Capture the cell that displays the provided text and extract its (X, Y) central coordinate. 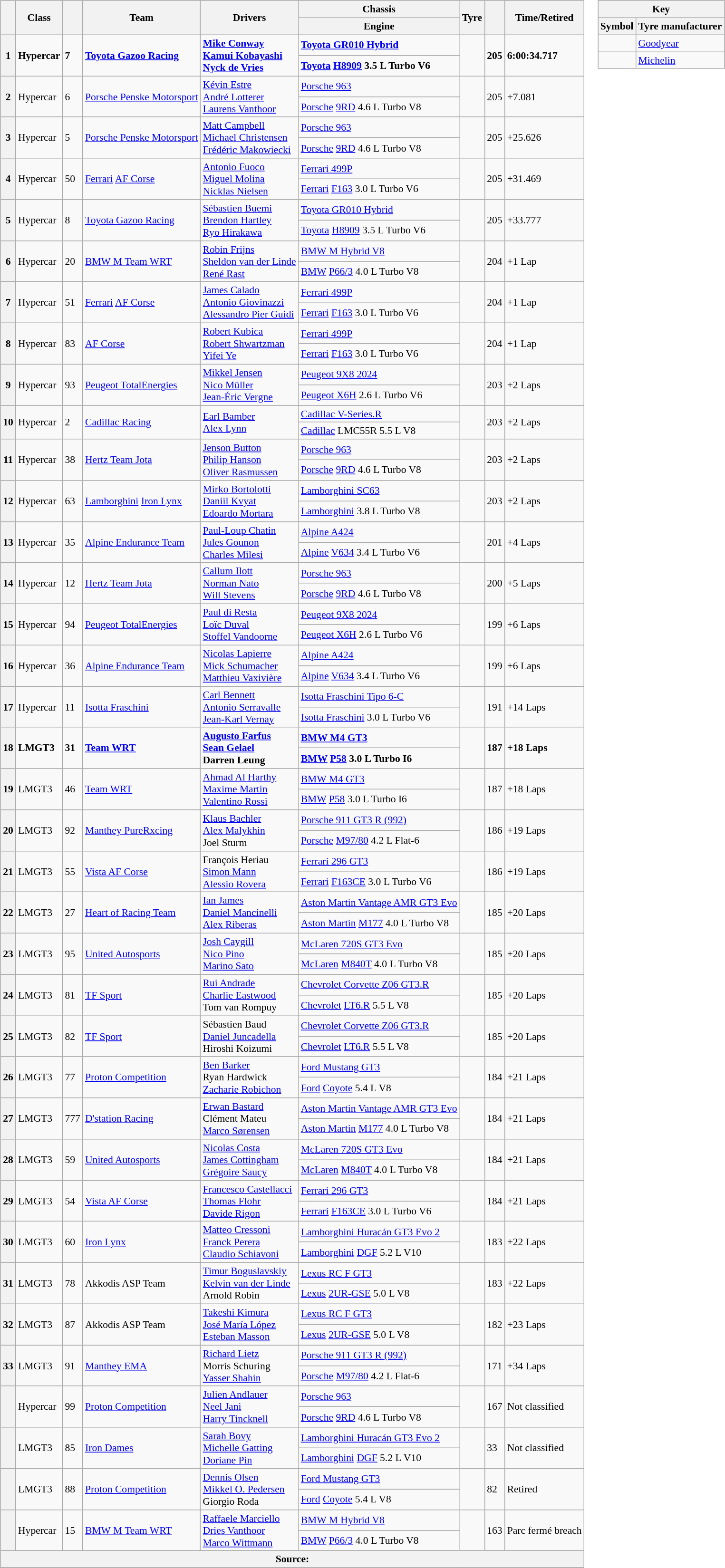
93 (72, 385)
23 (8, 953)
99 (72, 1407)
94 (72, 625)
Sarah Bovy Michelle Gatting Doriane Pin (250, 1448)
+25.626 (545, 138)
Engine (379, 26)
Matteo Cressoni Franck Perera Claudio Schiavoni (250, 1242)
19 (8, 789)
Mike Conway Kamui Kobayashi Nyck de Vries (250, 55)
Ben Barker Ryan Hardwick Zacharie Robichon (250, 1077)
3 (8, 138)
36 (72, 665)
Erwan Bastard Clément Mateu Marco Sørensen (250, 1119)
Takeshi Kimura José María López Esteban Masson (250, 1324)
88 (72, 1490)
Heart of Racing Team (142, 913)
Matt Campbell Michael Christensen Frédéric Makowiecki (250, 138)
77 (72, 1077)
85 (72, 1448)
James Calado Antonio Giovinazzi Alessandro Pier Guidi (250, 302)
10 (8, 422)
21 (8, 872)
Robin Frijns Sheldon van der Linde René Rast (250, 261)
28 (8, 1160)
54 (72, 1201)
Symbol (617, 26)
Rui Andrade Charlie Eastwood Tom van Rompuy (250, 995)
Drivers (250, 18)
Ian James Daniel Mancinelli Alex Riberas (250, 913)
200 (494, 584)
Raffaele Marciello Dries Vanthoor Marco Wittmann (250, 1530)
Team (142, 18)
François Heriau Simon Mann Alessio Rovera (250, 872)
91 (72, 1366)
Tyre (472, 18)
Nicolas Costa James Cottingham Grégoire Saucy (250, 1160)
167 (494, 1407)
Lamborghini 3.8 L Turbo V8 (379, 511)
+7.081 (545, 97)
9 (8, 385)
60 (72, 1242)
Josh Caygill Nico Pino Marino Sato (250, 953)
16 (8, 665)
13 (8, 542)
Iron Lynx (142, 1242)
38 (72, 460)
Lamborghini SC63 (379, 491)
Dennis Olsen Mikkel O. Pedersen Giorgio Roda (250, 1490)
Klaus Bachler Alex Malykhin Joel Sturm (250, 831)
18 (8, 748)
Paul-Loup Chatin Jules Gounon Charles Milesi (250, 542)
Source: (292, 1559)
6:00:34.717 (545, 55)
182 (494, 1324)
22 (8, 913)
92 (72, 831)
Julien Andlauer Neel Jani Harry Tincknell (250, 1407)
Key (661, 10)
+34 Laps (545, 1366)
Isotta Fraschini (142, 707)
17 (8, 707)
50 (72, 179)
Francesco Castellacci Thomas Flohr Davide Rigon (250, 1201)
Manthey PureRxcing (142, 831)
Retired (545, 1490)
Earl Bamber Alex Lynn (250, 422)
+33.777 (545, 221)
35 (72, 542)
191 (494, 707)
AF Corse (142, 343)
Mikkel Jensen Nico Müller Jean-Éric Vergne (250, 385)
Goodyear (680, 43)
Mirko Bortolotti Daniil Kvyat Edoardo Mortara (250, 501)
+14 Laps (545, 707)
Ahmad Al Harthy Maxime Martin Valentino Rossi (250, 789)
Robert Kubica Robert Shwartzman Yifei Ye (250, 343)
Class (39, 18)
Cadillac LMC55R 5.5 L V8 (379, 431)
Michelin (680, 60)
Timur Boguslavskiy Kelvin van der Linde Arnold Robin (250, 1283)
Iron Dames (142, 1448)
+4 Laps (545, 542)
171 (494, 1366)
30 (8, 1242)
Jenson Button Philip Hanson Oliver Rasmussen (250, 460)
83 (72, 343)
55 (72, 872)
46 (72, 789)
14 (8, 584)
26 (8, 1077)
Isotta Fraschini 3.0 L Turbo V6 (379, 717)
25 (8, 1036)
78 (72, 1283)
Sébastien Baud Daniel Juncadella Hiroshi Koizumi (250, 1036)
201 (494, 542)
95 (72, 953)
+5 Laps (545, 584)
Chassis (379, 10)
51 (72, 302)
+23 Laps (545, 1324)
29 (8, 1201)
1 (8, 55)
Manthey EMA (142, 1366)
Nicolas Lapierre Mick Schumacher Matthieu Vaxivière (250, 665)
Isotta Fraschini Tipo 6-C (379, 697)
Time/Retired (545, 18)
163 (494, 1530)
Cadillac V-Series.R (379, 414)
81 (72, 995)
Paul di Resta Loïc Duval Stoffel Vandoorne (250, 625)
Lamborghini Iron Lynx (142, 501)
Carl Bennett Antonio Serravalle Jean-Karl Vernay (250, 707)
Antonio Fuoco Miguel Molina Nicklas Nielsen (250, 179)
87 (72, 1324)
Cadillac Racing (142, 422)
D'station Racing (142, 1119)
+31.469 (545, 179)
32 (8, 1324)
24 (8, 995)
Augusto Farfus Sean Gelael Darren Leung (250, 748)
63 (72, 501)
Sébastien Buemi Brendon Hartley Ryo Hirakawa (250, 221)
59 (72, 1160)
Kévin Estre André Lotterer Laurens Vanthoor (250, 97)
4 (8, 179)
Callum Ilott Norman Nato Will Stevens (250, 584)
777 (72, 1119)
Tyre manufacturer (680, 26)
Parc fermé breach (545, 1530)
Richard Lietz Morris Schuring Yasser Shahin (250, 1366)
